Provide the (X, Y) coordinate of the cell's center where the given text is located.  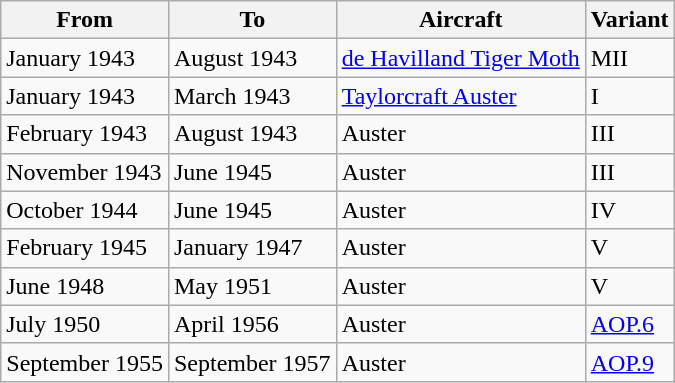
May 1951 (252, 286)
February 1945 (85, 248)
June 1948 (85, 286)
From (85, 20)
Variant (630, 20)
de Havilland Tiger Moth (460, 58)
February 1943 (85, 134)
IV (630, 210)
April 1956 (252, 324)
January 1947 (252, 248)
To (252, 20)
Taylorcraft Auster (460, 96)
Aircraft (460, 20)
March 1943 (252, 96)
I (630, 96)
September 1955 (85, 362)
AOP.9 (630, 362)
September 1957 (252, 362)
October 1944 (85, 210)
July 1950 (85, 324)
November 1943 (85, 172)
AOP.6 (630, 324)
MII (630, 58)
